Detect which cell encompasses the target text, then output its [x, y] center coordinate. 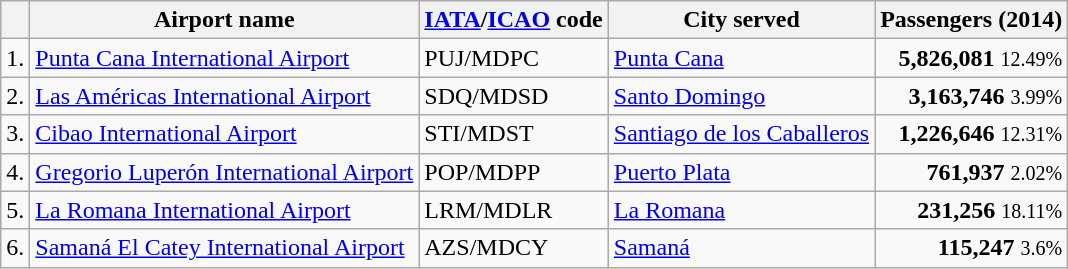
4. [16, 172]
POP/MDPP [514, 172]
Punta Cana [741, 58]
Airport name [224, 20]
Puerto Plata [741, 172]
Cibao International Airport [224, 134]
SDQ/MDSD [514, 96]
5. [16, 210]
Punta Cana International Airport [224, 58]
Gregorio Luperón International Airport [224, 172]
Santiago de los Caballeros [741, 134]
Santo Domingo [741, 96]
231,256 18.11% [972, 210]
STI/MDST [514, 134]
City served [741, 20]
6. [16, 248]
La Romana [741, 210]
IATA/ICAO code [514, 20]
115,247 3.6% [972, 248]
761,937 2.02% [972, 172]
LRM/MDLR [514, 210]
AZS/MDCY [514, 248]
Las Américas International Airport [224, 96]
3,163,746 3.99% [972, 96]
Samaná [741, 248]
PUJ/MDPC [514, 58]
La Romana International Airport [224, 210]
1. [16, 58]
5,826,081 12.49% [972, 58]
1,226,646 12.31% [972, 134]
Passengers (2014) [972, 20]
2. [16, 96]
Samaná El Catey International Airport [224, 248]
3. [16, 134]
